Locate the cell with the specified text and output its (X, Y) center coordinate. 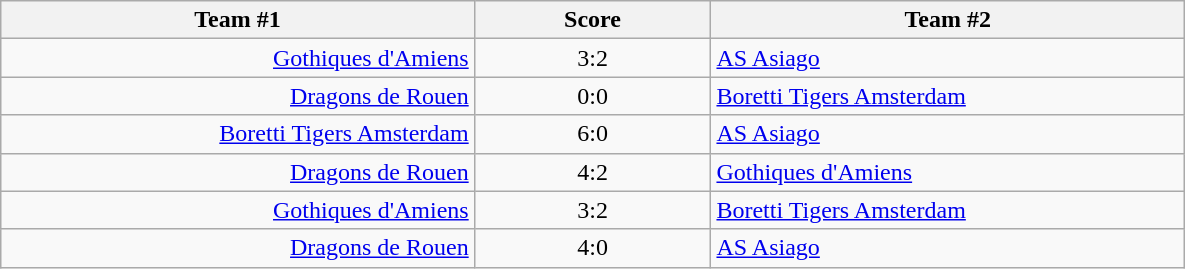
Team #1 (238, 20)
4:2 (592, 172)
4:0 (592, 248)
6:0 (592, 134)
Score (592, 20)
Team #2 (948, 20)
0:0 (592, 96)
